Find where the given text appears and provide that cell's center as [x, y] coordinate. 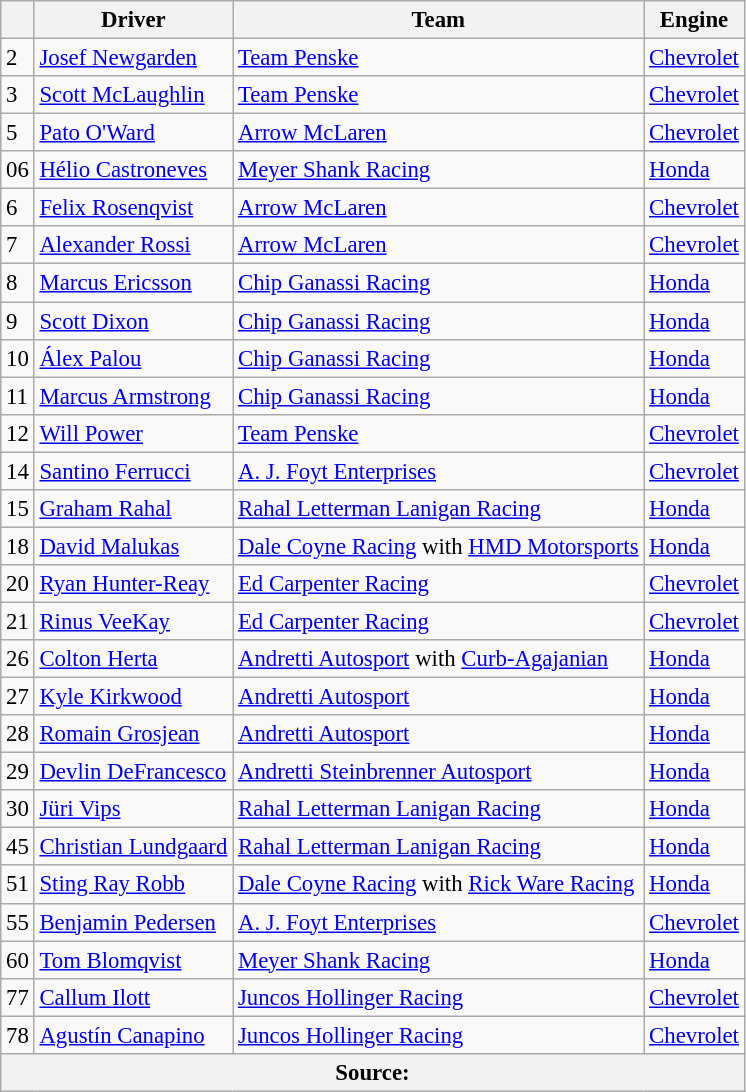
30 [18, 809]
2 [18, 58]
Romain Grosjean [134, 734]
Team [438, 20]
Kyle Kirkwood [134, 697]
Tom Blomqvist [134, 960]
Callum Ilott [134, 997]
Will Power [134, 433]
06 [18, 170]
Josef Newgarden [134, 58]
55 [18, 922]
Pato O'Ward [134, 133]
12 [18, 433]
8 [18, 283]
Marcus Ericsson [134, 283]
78 [18, 1035]
45 [18, 847]
3 [18, 95]
Felix Rosenqvist [134, 208]
Andretti Autosport with Curb-Agajanian [438, 659]
21 [18, 621]
Christian Lundgaard [134, 847]
Dale Coyne Racing with HMD Motorsports [438, 546]
Álex Palou [134, 358]
Scott Dixon [134, 321]
Engine [694, 20]
Sting Ray Robb [134, 885]
Santino Ferrucci [134, 471]
26 [18, 659]
11 [18, 396]
29 [18, 772]
Marcus Armstrong [134, 396]
Driver [134, 20]
51 [18, 885]
6 [18, 208]
Jüri Vips [134, 809]
7 [18, 245]
Devlin DeFrancesco [134, 772]
10 [18, 358]
Colton Herta [134, 659]
28 [18, 734]
77 [18, 997]
5 [18, 133]
Graham Rahal [134, 509]
Rinus VeeKay [134, 621]
20 [18, 584]
Source: [372, 1073]
Scott McLaughlin [134, 95]
Agustín Canapino [134, 1035]
27 [18, 697]
Benjamin Pedersen [134, 922]
Dale Coyne Racing with Rick Ware Racing [438, 885]
15 [18, 509]
Ryan Hunter-Reay [134, 584]
9 [18, 321]
Andretti Steinbrenner Autosport [438, 772]
60 [18, 960]
Hélio Castroneves [134, 170]
David Malukas [134, 546]
14 [18, 471]
Alexander Rossi [134, 245]
18 [18, 546]
